Search for the cell housing the specified text and yield its (X, Y) center coordinate. 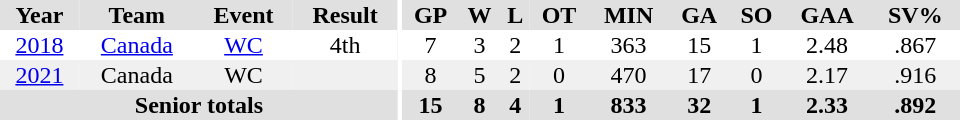
3 (480, 45)
2.48 (826, 45)
Year (40, 15)
W (480, 15)
7 (431, 45)
5 (480, 75)
2021 (40, 75)
17 (699, 75)
Event (244, 15)
2.17 (826, 75)
4 (514, 105)
L (514, 15)
4th (345, 45)
MIN (628, 15)
2018 (40, 45)
GAA (826, 15)
.867 (916, 45)
OT (559, 15)
GA (699, 15)
GP (431, 15)
Result (345, 15)
32 (699, 105)
Senior totals (199, 105)
SO (756, 15)
.916 (916, 75)
363 (628, 45)
SV% (916, 15)
Team (137, 15)
470 (628, 75)
2.33 (826, 105)
833 (628, 105)
.892 (916, 105)
